Determine the [X, Y] coordinate at the center of the cell enclosing the given text.  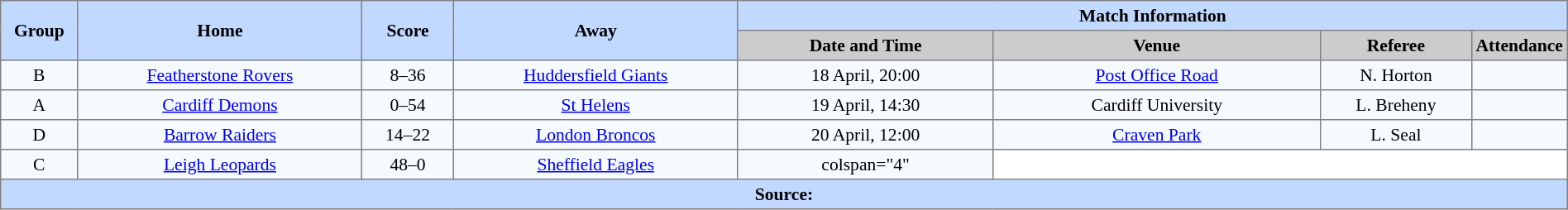
Featherstone Rovers [220, 75]
Post Office Road [1157, 75]
L. Seal [1396, 135]
Score [408, 31]
Home [220, 31]
Leigh Leopards [220, 165]
8–36 [408, 75]
48–0 [408, 165]
Source: [784, 194]
L. Breheny [1396, 105]
London Broncos [595, 135]
Cardiff University [1157, 105]
A [40, 105]
D [40, 135]
Referee [1396, 45]
Venue [1157, 45]
20 April, 12:00 [865, 135]
Away [595, 31]
0–54 [408, 105]
Huddersfield Giants [595, 75]
Attendance [1519, 45]
N. Horton [1396, 75]
18 April, 20:00 [865, 75]
C [40, 165]
Sheffield Eagles [595, 165]
St Helens [595, 105]
colspan="4" [865, 165]
Craven Park [1157, 135]
19 April, 14:30 [865, 105]
14–22 [408, 135]
Date and Time [865, 45]
Cardiff Demons [220, 105]
B [40, 75]
Group [40, 31]
Barrow Raiders [220, 135]
Match Information [1153, 16]
